Return the [X, Y] coordinate for the center point of the cell that contains the specified text.  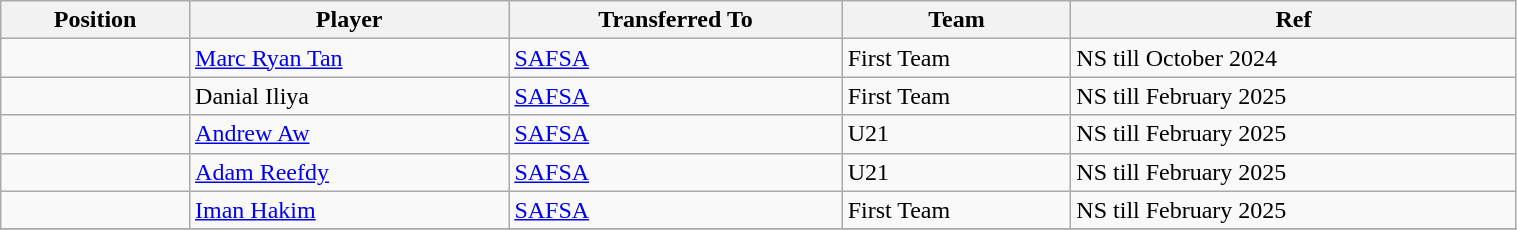
NS till October 2024 [1294, 58]
Transferred To [676, 20]
Iman Hakim [350, 210]
Team [956, 20]
Andrew Aw [350, 134]
Position [96, 20]
Danial Iliya [350, 96]
Marc Ryan Tan [350, 58]
Ref [1294, 20]
Adam Reefdy [350, 172]
Player [350, 20]
